Find where the given text appears and provide that cell's center as [x, y] coordinate. 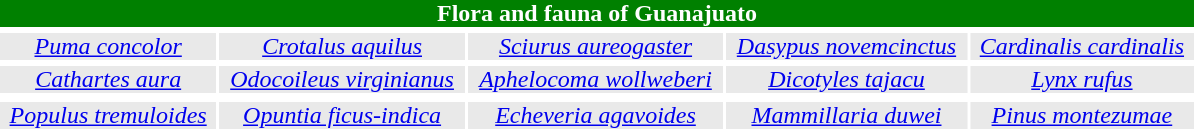
Pinus montezumae [1082, 116]
Dicotyles tajacu [846, 80]
Dasypus novemcinctus [846, 46]
Sciurus aureogaster [596, 46]
Flora and fauna of Guanajuato [597, 14]
Cathartes aura [108, 80]
Odocoileus virginianus [342, 80]
Echeveria agavoides [596, 116]
Populus tremuloides [108, 116]
Mammillaria duwei [846, 116]
Cardinalis cardinalis [1082, 46]
Opuntia ficus-indica [342, 116]
Lynx rufus [1082, 80]
Crotalus aquilus [342, 46]
Puma concolor [108, 46]
Aphelocoma wollweberi [596, 80]
